Locate the cell with the specified text and output its [x, y] center coordinate. 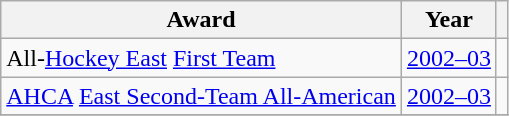
AHCA East Second-Team All-American [202, 96]
Year [448, 20]
All-Hockey East First Team [202, 58]
Award [202, 20]
